Determine the [X, Y] coordinate at the center of the cell enclosing the given text.  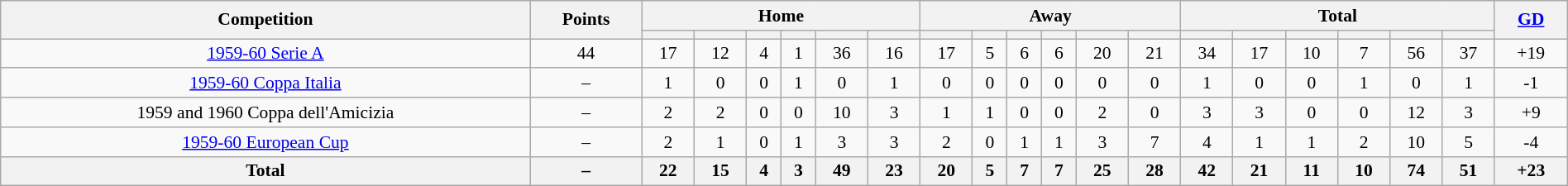
-4 [1531, 141]
+19 [1531, 53]
11 [1312, 171]
GD [1531, 20]
25 [1102, 171]
36 [842, 53]
-1 [1531, 83]
Home [781, 16]
Competition [265, 20]
+23 [1531, 171]
74 [1416, 171]
1959-60 European Cup [265, 141]
1959-60 Coppa Italia [265, 83]
+9 [1531, 112]
22 [668, 171]
16 [893, 53]
23 [893, 171]
49 [842, 171]
15 [719, 171]
Away [1050, 16]
42 [1207, 171]
34 [1207, 53]
28 [1154, 171]
51 [1469, 171]
Points [586, 20]
56 [1416, 53]
44 [586, 53]
1959 and 1960 Coppa dell'Amicizia [265, 112]
37 [1469, 53]
1959-60 Serie A [265, 53]
